Extract the (x, y) coordinate from the center of the cell holding the provided text.  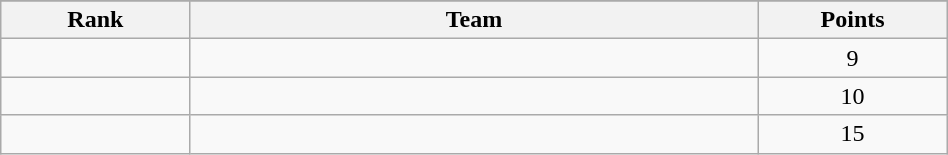
Rank (96, 20)
15 (852, 134)
10 (852, 96)
Points (852, 20)
9 (852, 58)
Team (474, 20)
